Capture the cell that displays the provided text and extract its [x, y] central coordinate. 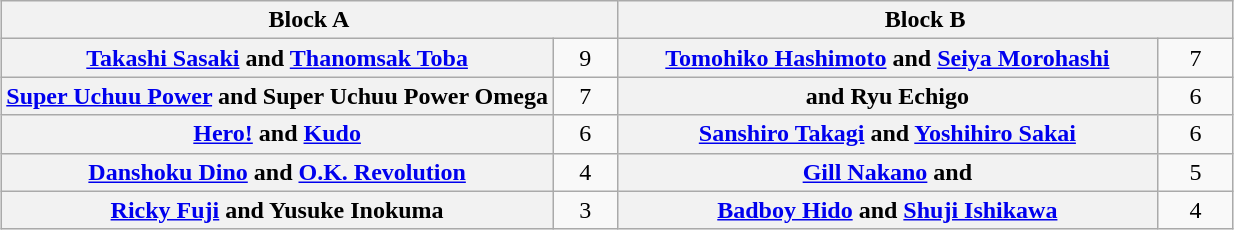
5 [1196, 172]
Ricky Fuji and Yusuke Inokuma [278, 210]
Danshoku Dino and O.K. Revolution [278, 172]
Gill Nakano and [888, 172]
Block A [309, 20]
Tomohiko Hashimoto and Seiya Morohashi [888, 58]
Block B [925, 20]
Hero! and Kudo [278, 134]
Badboy Hido and Shuji Ishikawa [888, 210]
Super Uchuu Power and Super Uchuu Power Omega [278, 96]
9 [585, 58]
3 [585, 210]
and Ryu Echigo [888, 96]
Sanshiro Takagi and Yoshihiro Sakai [888, 134]
Takashi Sasaki and Thanomsak Toba [278, 58]
